Provide the [x, y] coordinate of the cell's center where the given text is located.  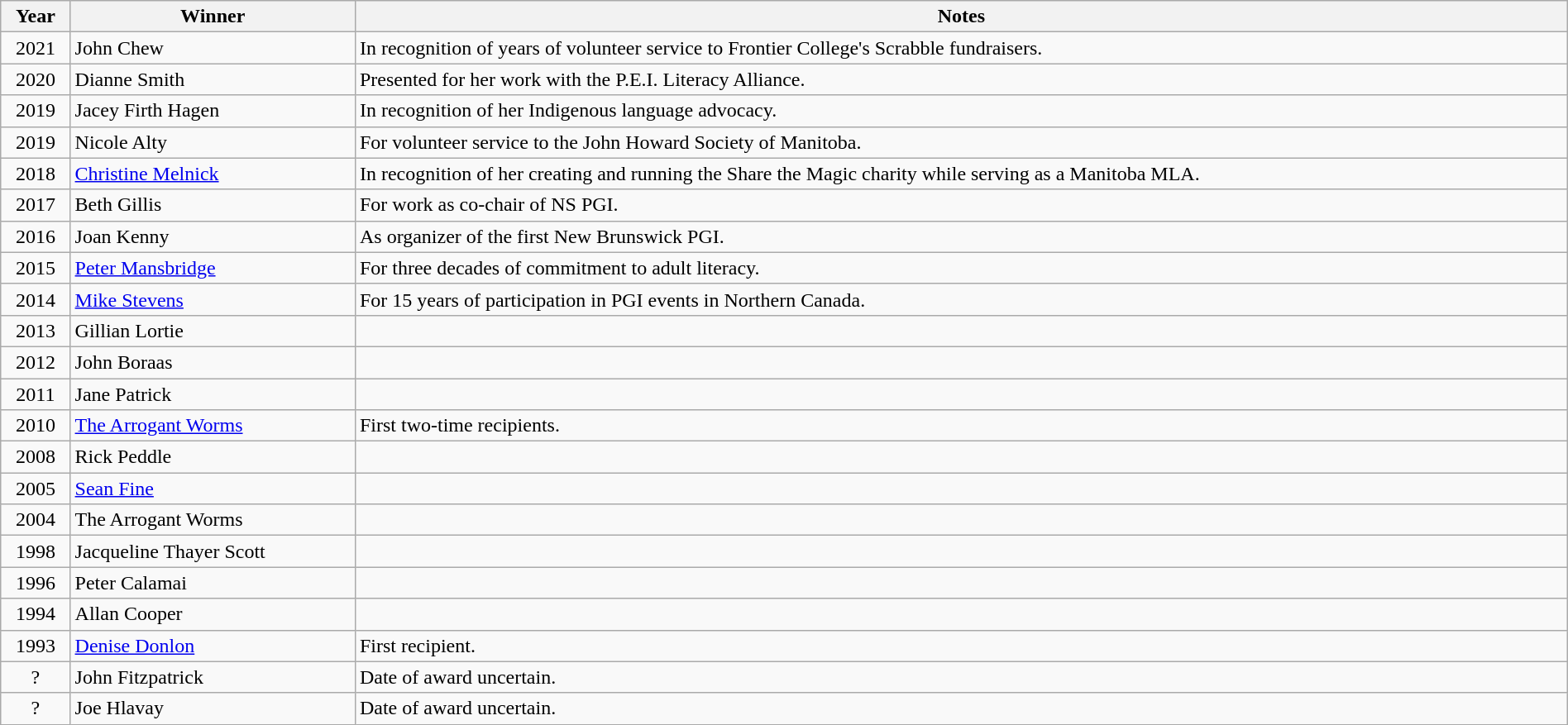
In recognition of years of volunteer service to Frontier College's Scrabble fundraisers. [961, 48]
1996 [36, 583]
2016 [36, 236]
Year [36, 17]
Sean Fine [213, 489]
2015 [36, 268]
Christine Melnick [213, 174]
Mike Stevens [213, 299]
Dianne Smith [213, 79]
2014 [36, 299]
2005 [36, 489]
For 15 years of participation in PGI events in Northern Canada. [961, 299]
Peter Calamai [213, 583]
Peter Mansbridge [213, 268]
2013 [36, 331]
Presented for her work with the P.E.I. Literacy Alliance. [961, 79]
First two-time recipients. [961, 426]
1993 [36, 646]
Winner [213, 17]
Denise Donlon [213, 646]
2011 [36, 394]
2020 [36, 79]
Joan Kenny [213, 236]
2017 [36, 205]
John Fitzpatrick [213, 677]
John Boraas [213, 362]
2018 [36, 174]
2021 [36, 48]
For three decades of commitment to adult literacy. [961, 268]
Joe Hlavay [213, 708]
2010 [36, 426]
Jacey Firth Hagen [213, 111]
1994 [36, 614]
For volunteer service to the John Howard Society of Manitoba. [961, 142]
For work as co-chair of NS PGI. [961, 205]
In recognition of her creating and running the Share the Magic charity while serving as a Manitoba MLA. [961, 174]
Notes [961, 17]
Jane Patrick [213, 394]
1998 [36, 551]
John Chew [213, 48]
First recipient. [961, 646]
Allan Cooper [213, 614]
Gillian Lortie [213, 331]
Beth Gillis [213, 205]
As organizer of the first New Brunswick PGI. [961, 236]
Jacqueline Thayer Scott [213, 551]
2004 [36, 520]
2008 [36, 457]
In recognition of her Indigenous language advocacy. [961, 111]
Rick Peddle [213, 457]
2012 [36, 362]
Nicole Alty [213, 142]
